Extract the (x, y) coordinate from the center of the cell holding the provided text.  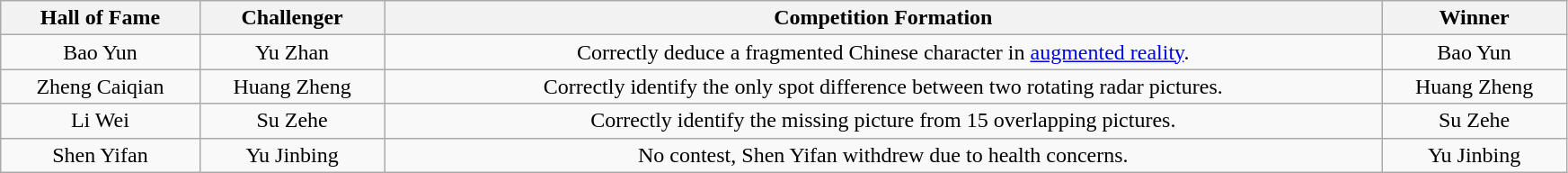
Yu Zhan (292, 52)
Correctly identify the missing picture from 15 overlapping pictures. (883, 121)
Winner (1475, 18)
Shen Yifan (101, 155)
Hall of Fame (101, 18)
Competition Formation (883, 18)
Correctly deduce a fragmented Chinese character in augmented reality. (883, 52)
Zheng Caiqian (101, 86)
Li Wei (101, 121)
No contest, Shen Yifan withdrew due to health concerns. (883, 155)
Challenger (292, 18)
Correctly identify the only spot difference between two rotating radar pictures. (883, 86)
